Scan for the cell matching the given text and deliver its (X, Y) coordinate at center. 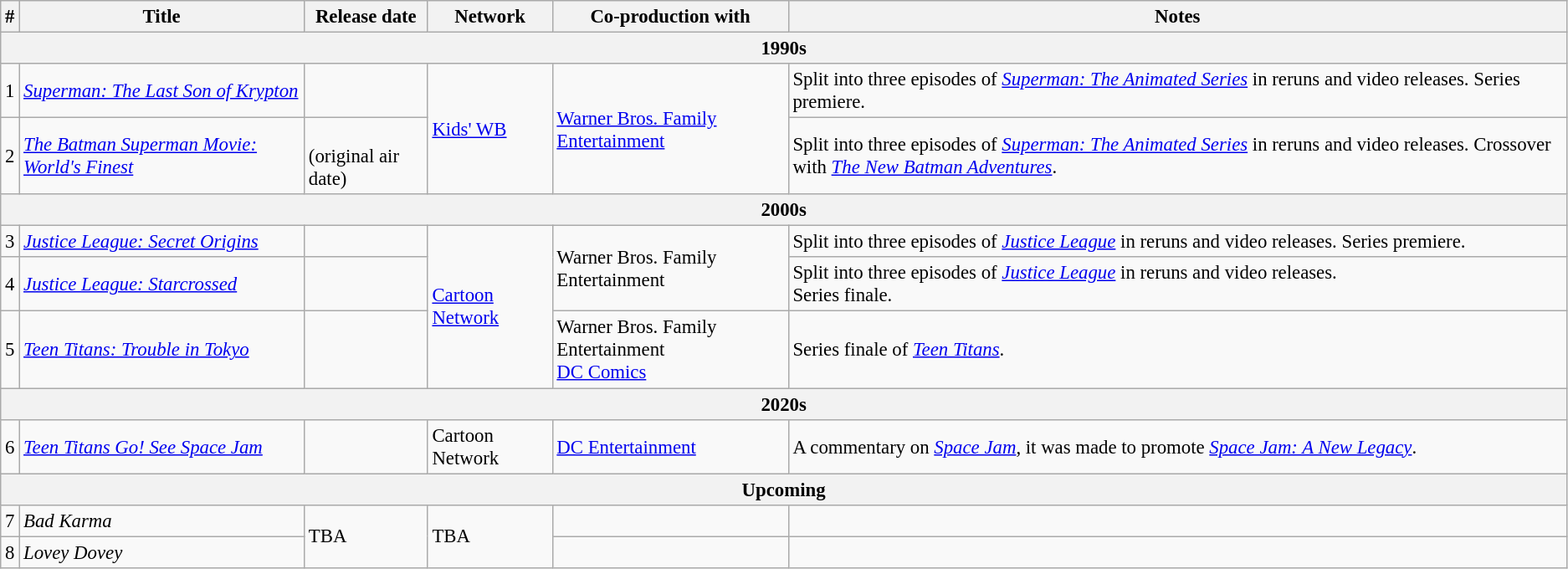
Lovey Dovey (162, 552)
Justice League: Starcrossed (162, 284)
Kids' WB (490, 129)
Split into three episodes of Justice League in reruns and video releases. Series finale. (1177, 284)
A commentary on Space Jam, it was made to promote Space Jam: A New Legacy. (1177, 447)
Network (490, 17)
Teen Titans Go! See Space Jam (162, 447)
Superman: The Last Son of Krypton (162, 90)
2020s (784, 404)
2 (10, 156)
1990s (784, 49)
The Batman Superman Movie: World's Finest (162, 156)
Release date (366, 17)
Notes (1177, 17)
Title (162, 17)
3 (10, 242)
6 (10, 447)
Split into three episodes of Superman: The Animated Series in reruns and video releases. Crossover with The New Batman Adventures. (1177, 156)
4 (10, 284)
2000s (784, 210)
Warner Bros. Family EntertainmentDC Comics (670, 350)
(original air date) (366, 156)
7 (10, 520)
Split into three episodes of Justice League in reruns and video releases. Series premiere. (1177, 242)
8 (10, 552)
5 (10, 350)
Bad Karma (162, 520)
Series finale of Teen Titans. (1177, 350)
Teen Titans: Trouble in Tokyo (162, 350)
1 (10, 90)
Upcoming (784, 490)
Justice League: Secret Origins (162, 242)
Co-production with (670, 17)
Split into three episodes of Superman: The Animated Series in reruns and video releases. Series premiere. (1177, 90)
DC Entertainment (670, 447)
# (10, 17)
